Locate the cell with the specified text and output its [x, y] center coordinate. 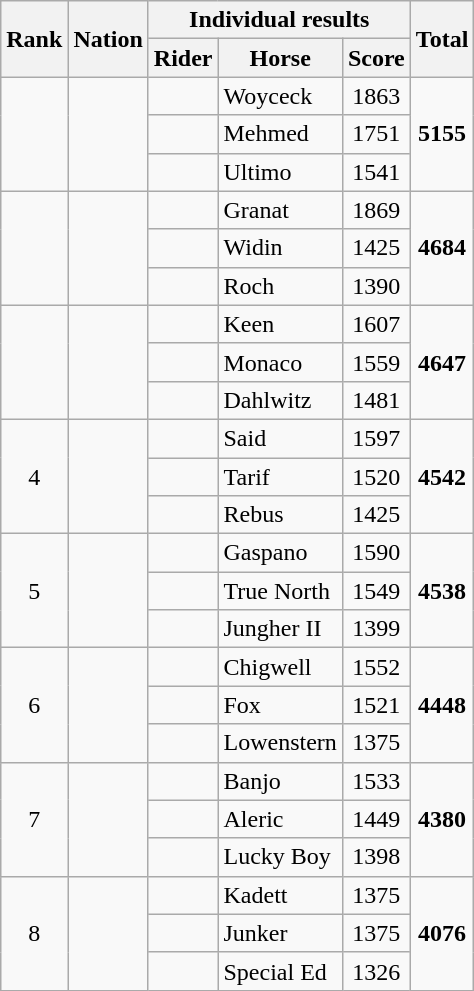
Special Ed [280, 971]
Banjo [280, 781]
Rank [34, 39]
Ultimo [280, 172]
Junker [280, 933]
Dahlwitz [280, 400]
5155 [442, 134]
Tarif [280, 477]
1541 [376, 172]
Individual results [279, 20]
6 [34, 705]
Horse [280, 58]
Roch [280, 286]
4538 [442, 591]
1481 [376, 400]
1520 [376, 477]
Widin [280, 248]
1607 [376, 324]
1399 [376, 629]
Rider [183, 58]
Total [442, 39]
1751 [376, 134]
1559 [376, 362]
4448 [442, 705]
1390 [376, 286]
Kadett [280, 895]
Keen [280, 324]
Monaco [280, 362]
Jungher II [280, 629]
Mehmed [280, 134]
1863 [376, 96]
8 [34, 933]
4684 [442, 248]
4076 [442, 933]
1326 [376, 971]
Score [376, 58]
Nation [108, 39]
Chigwell [280, 667]
Lowenstern [280, 743]
1449 [376, 819]
True North [280, 591]
4 [34, 476]
1521 [376, 705]
Gaspano [280, 553]
1590 [376, 553]
1552 [376, 667]
1597 [376, 438]
4647 [442, 362]
4542 [442, 476]
4380 [442, 819]
Aleric [280, 819]
1533 [376, 781]
Fox [280, 705]
Granat [280, 210]
1549 [376, 591]
Lucky Boy [280, 857]
7 [34, 819]
Said [280, 438]
Woyceck [280, 96]
1398 [376, 857]
1869 [376, 210]
5 [34, 591]
Rebus [280, 515]
